Locate the cell with the specified text and output its [x, y] center coordinate. 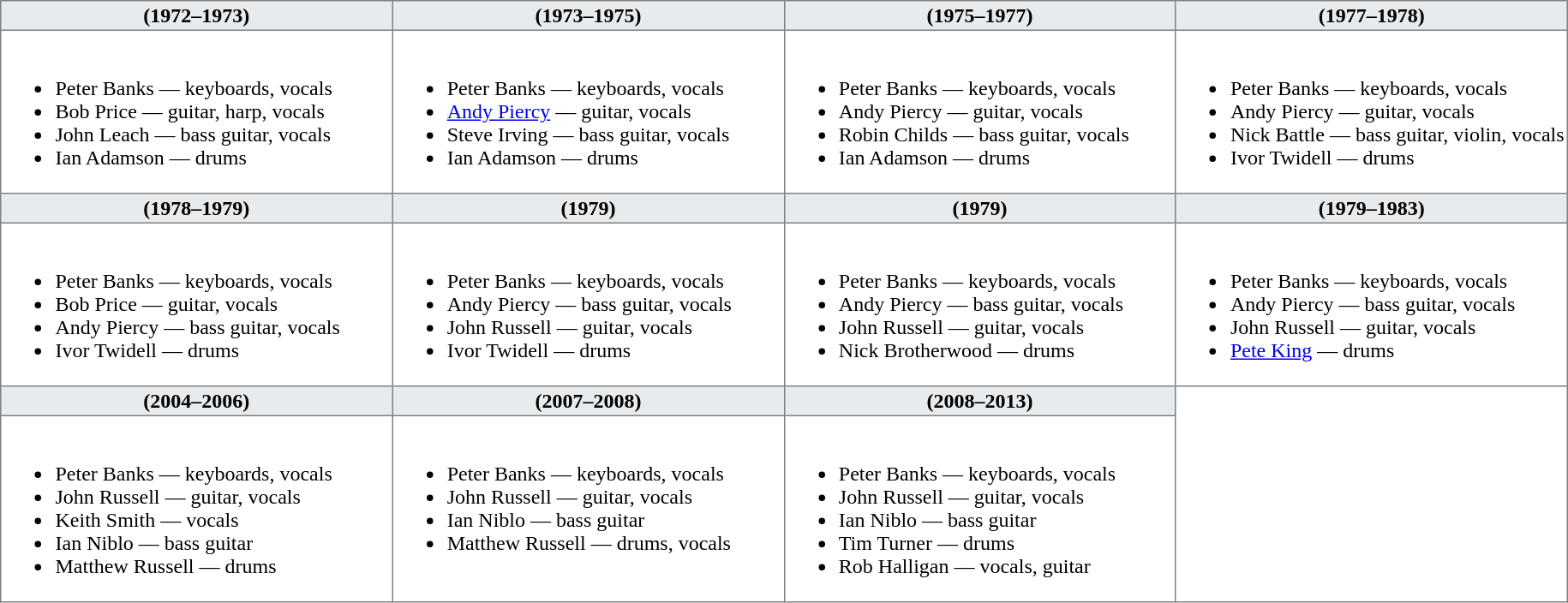
Peter Banks — keyboards, vocalsAndy Piercy — bass guitar, vocalsJohn Russell — guitar, vocalsIvor Twidell — drums [588, 304]
(1975–1977) [980, 15]
Peter Banks — keyboards, vocalsJohn Russell — guitar, vocalsIan Niblo — bass guitarTim Turner — drumsRob Halligan — vocals, guitar [980, 509]
Peter Banks — keyboards, vocalsAndy Piercy — bass guitar, vocalsJohn Russell — guitar, vocalsPete King — drums [1371, 304]
Peter Banks — keyboards, vocalsBob Price — guitar, harp, vocalsJohn Leach — bass guitar, vocalsIan Adamson — drums [197, 111]
Peter Banks — keyboards, vocalsAndy Piercy — guitar, vocalsSteve Irving — bass guitar, vocalsIan Adamson — drums [588, 111]
(2004–2006) [197, 401]
(1979–1983) [1371, 208]
(1977–1978) [1371, 15]
Peter Banks — keyboards, vocalsBob Price — guitar, vocalsAndy Piercy — bass guitar, vocalsIvor Twidell — drums [197, 304]
Peter Banks — keyboards, vocalsAndy Piercy — guitar, vocalsNick Battle — bass guitar, violin, vocalsIvor Twidell — drums [1371, 111]
(2008–2013) [980, 401]
Peter Banks — keyboards, vocalsAndy Piercy — guitar, vocalsRobin Childs — bass guitar, vocalsIan Adamson — drums [980, 111]
(2007–2008) [588, 401]
(1978–1979) [197, 208]
Peter Banks — keyboards, vocalsJohn Russell — guitar, vocalsIan Niblo — bass guitarMatthew Russell — drums, vocals [588, 509]
(1973–1975) [588, 15]
Peter Banks — keyboards, vocalsJohn Russell — guitar, vocalsKeith Smith — vocalsIan Niblo — bass guitarMatthew Russell — drums [197, 509]
(1972–1973) [197, 15]
Peter Banks — keyboards, vocalsAndy Piercy — bass guitar, vocalsJohn Russell — guitar, vocalsNick Brotherwood — drums [980, 304]
